For the text-containing cell, return its midpoint in [x, y] coordinate format. 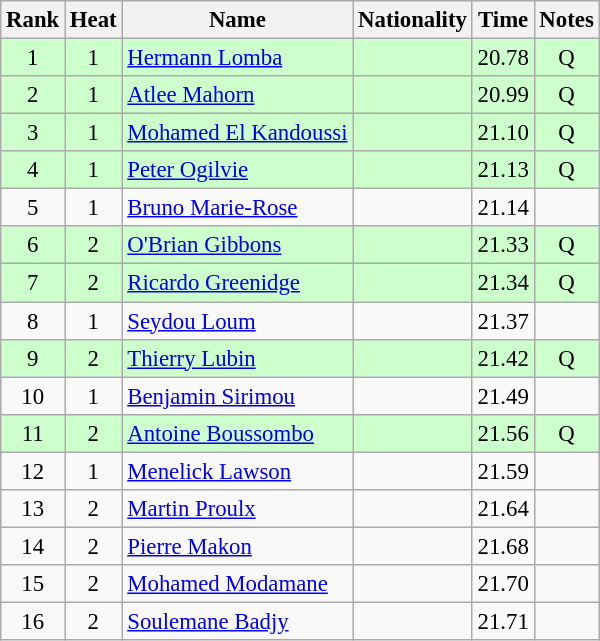
21.59 [503, 471]
21.71 [503, 621]
7 [33, 283]
Seydou Loum [238, 321]
21.13 [503, 170]
9 [33, 358]
Thierry Lubin [238, 358]
Soulemane Badjy [238, 621]
8 [33, 321]
Bruno Marie-Rose [238, 208]
21.10 [503, 133]
16 [33, 621]
10 [33, 396]
13 [33, 509]
21.42 [503, 358]
3 [33, 133]
6 [33, 245]
Pierre Makon [238, 546]
Name [238, 20]
20.78 [503, 58]
Heat [94, 20]
21.56 [503, 433]
Antoine Boussombo [238, 433]
21.33 [503, 245]
Nationality [412, 20]
21.68 [503, 546]
Peter Ogilvie [238, 170]
15 [33, 584]
12 [33, 471]
21.64 [503, 509]
Menelick Lawson [238, 471]
Mohamed El Kandoussi [238, 133]
21.37 [503, 321]
20.99 [503, 95]
Benjamin Sirimou [238, 396]
21.70 [503, 584]
21.49 [503, 396]
Martin Proulx [238, 509]
Hermann Lomba [238, 58]
21.34 [503, 283]
4 [33, 170]
11 [33, 433]
O'Brian Gibbons [238, 245]
14 [33, 546]
Notes [566, 20]
21.14 [503, 208]
Ricardo Greenidge [238, 283]
Mohamed Modamane [238, 584]
Atlee Mahorn [238, 95]
5 [33, 208]
Time [503, 20]
Rank [33, 20]
